Return the (X, Y) coordinate for the center point of the cell that contains the specified text.  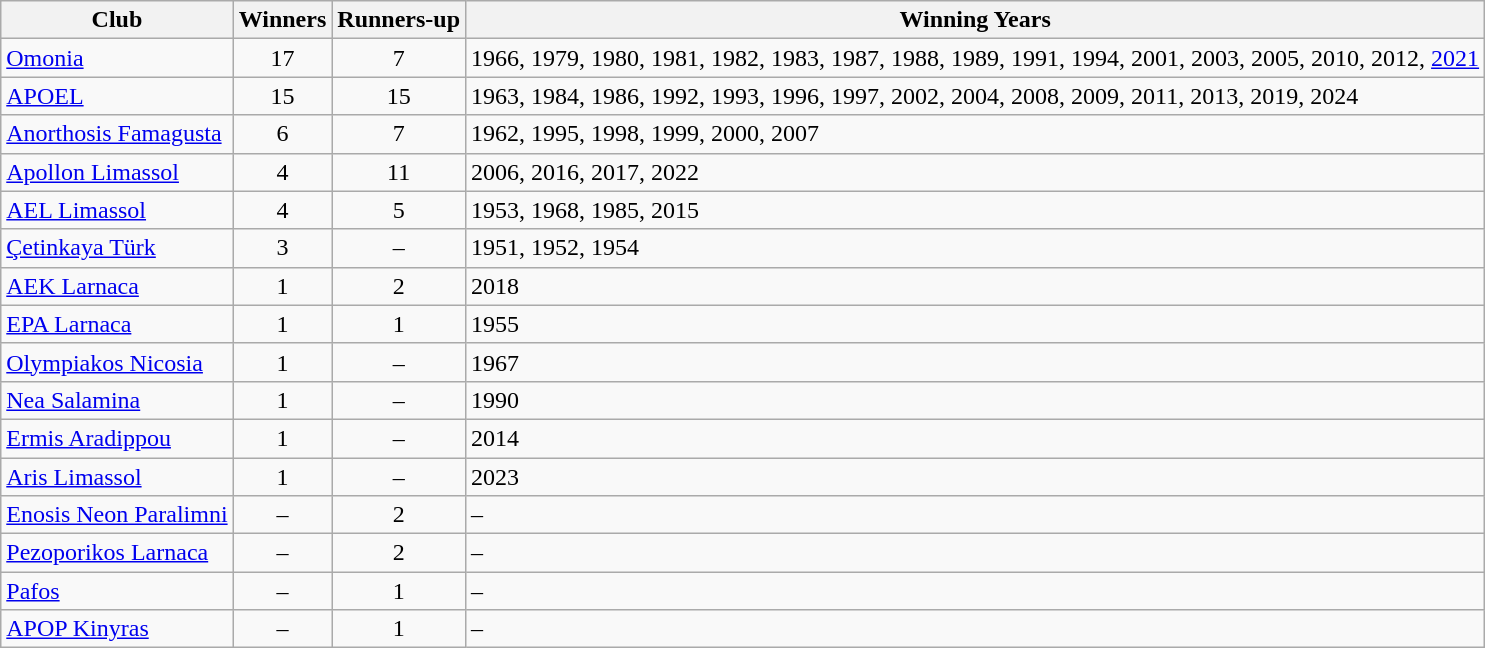
Olympiakos Nicosia (117, 362)
APOP Kinyras (117, 629)
11 (399, 172)
Club (117, 20)
Winning Years (976, 20)
2018 (976, 286)
EPA Larnaca (117, 324)
Nea Salamina (117, 400)
AEL Limassol (117, 210)
2006, 2016, 2017, 2022 (976, 172)
1967 (976, 362)
Ermis Aradippou (117, 438)
1966, 1979, 1980, 1981, 1982, 1983, 1987, 1988, 1989, 1991, 1994, 2001, 2003, 2005, 2010, 2012, 2021 (976, 58)
Anorthosis Famagusta (117, 134)
1963, 1984, 1986, 1992, 1993, 1996, 1997, 2002, 2004, 2008, 2009, 2011, 2013, 2019, 2024 (976, 96)
Winners (282, 20)
Omonia (117, 58)
2023 (976, 477)
1962, 1995, 1998, 1999, 2000, 2007 (976, 134)
6 (282, 134)
AEK Larnaca (117, 286)
1955 (976, 324)
Apollon Limassol (117, 172)
5 (399, 210)
Pafos (117, 591)
17 (282, 58)
Enosis Neon Paralimni (117, 515)
Runners-up (399, 20)
1953, 1968, 1985, 2015 (976, 210)
Pezoporikos Larnaca (117, 553)
3 (282, 248)
Aris Limassol (117, 477)
1951, 1952, 1954 (976, 248)
2014 (976, 438)
APOEL (117, 96)
1990 (976, 400)
Çetinkaya Türk (117, 248)
